Search for the cell housing the specified text and yield its (x, y) center coordinate. 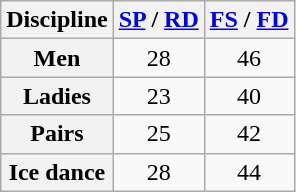
25 (158, 134)
SP / RD (158, 20)
Ice dance (57, 172)
Men (57, 58)
FS / FD (249, 20)
Discipline (57, 20)
44 (249, 172)
Pairs (57, 134)
42 (249, 134)
23 (158, 96)
Ladies (57, 96)
40 (249, 96)
46 (249, 58)
